Return the (X, Y) coordinate for the center point of the cell that contains the specified text.  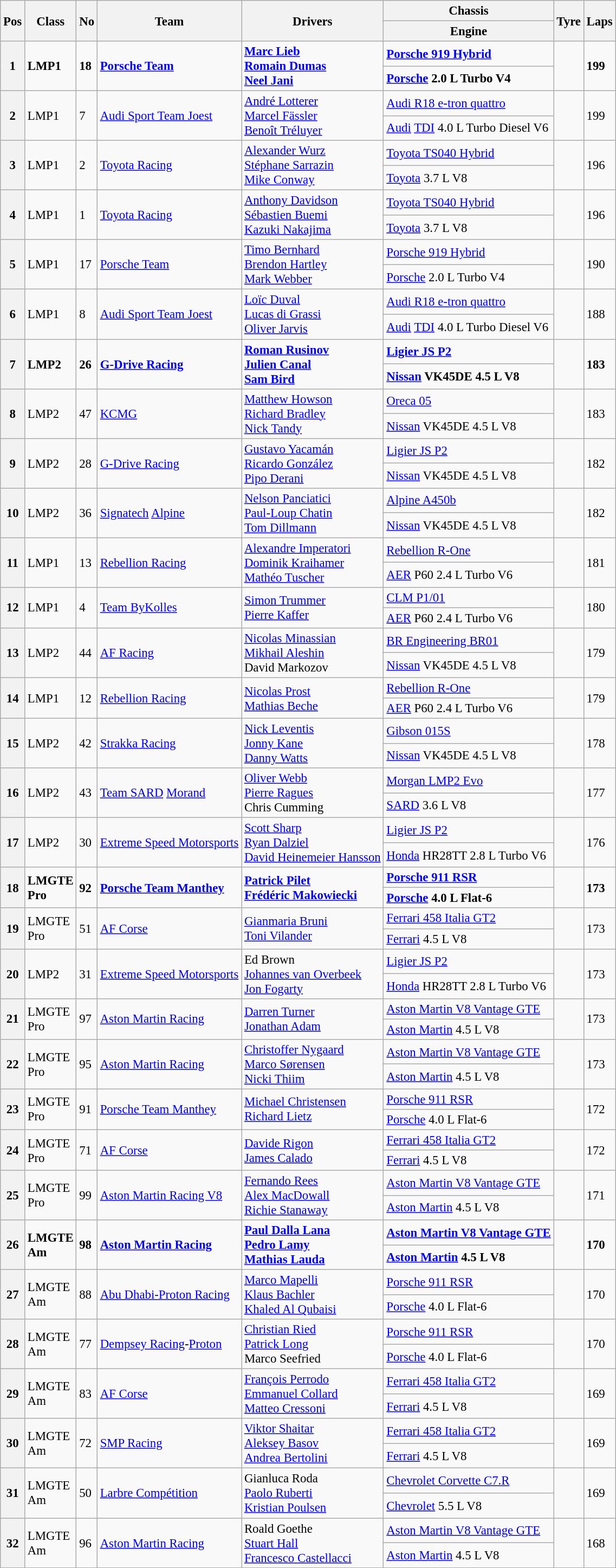
Alpine A450b (469, 500)
180 (599, 608)
Marco Mapelli Klaus Bachler Khaled Al Qubaisi (313, 1295)
Christoffer Nygaard Marco Sørensen Nicki Thiim (313, 1064)
Gianluca Roda Paolo Ruberti Kristian Poulsen (313, 1493)
19 (13, 929)
181 (599, 563)
11 (13, 563)
Laps (599, 21)
91 (87, 1109)
Team (169, 21)
Signatech Alpine (169, 513)
98 (87, 1245)
Aston Martin Racing V8 (169, 1196)
15 (13, 744)
29 (13, 1394)
Nicolas Prost Mathias Beche (313, 698)
32 (13, 1543)
177 (599, 793)
Fernando Rees Alex MacDowall Richie Stanaway (313, 1196)
Team ByKolles (169, 608)
Oreca 05 (469, 401)
190 (599, 264)
88 (87, 1295)
Chassis (469, 11)
47 (87, 414)
Strakka Racing (169, 744)
24 (13, 1150)
92 (87, 888)
Engine (469, 31)
Chevrolet 5.5 L V8 (469, 1506)
SARD 3.6 L V8 (469, 805)
Roman Rusinov Julien Canal Sam Bird (313, 364)
Ed Brown Johannes van Overbeek Jon Fogarty (313, 974)
36 (87, 513)
Nelson Panciatici Paul-Loup Chatin Tom Dillmann (313, 513)
16 (13, 793)
Michael Christensen Richard Lietz (313, 1109)
Marc Lieb Romain Dumas Neel Jani (313, 66)
Pos (13, 21)
50 (87, 1493)
Dempsey Racing-Proton (169, 1344)
Davide Rigon James Calado (313, 1150)
168 (599, 1543)
No (87, 21)
14 (13, 698)
Larbre Compétition (169, 1493)
5 (13, 264)
43 (87, 793)
Drivers (313, 21)
95 (87, 1064)
77 (87, 1344)
99 (87, 1196)
Gibson 015S (469, 731)
Scott Sharp Ryan Dalziel David Heinemeier Hansson (313, 843)
10 (13, 513)
9 (13, 463)
Timo Bernhard Brendon Hartley Mark Webber (313, 264)
Alexandre Imperatori Dominik Kraihamer Mathéo Tuscher (313, 563)
BR Engineering BR01 (469, 641)
AF Racing (169, 653)
3 (13, 165)
Anthony Davidson Sébastien Buemi Kazuki Nakajima (313, 215)
Gustavo Yacamán Ricardo González Pipo Derani (313, 463)
6 (13, 314)
171 (599, 1196)
Christian Ried Patrick Long Marco Seefried (313, 1344)
27 (13, 1295)
83 (87, 1394)
Matthew Howson Richard Bradley Nick Tandy (313, 414)
Team SARD Morand (169, 793)
23 (13, 1109)
72 (87, 1444)
Nick Leventis Jonny Kane Danny Watts (313, 744)
Patrick Pilet Frédéric Makowiecki (313, 888)
44 (87, 653)
71 (87, 1150)
SMP Racing (169, 1444)
42 (87, 744)
François Perrodo Emmanuel Collard Matteo Cressoni (313, 1394)
CLM P1/01 (469, 598)
20 (13, 974)
176 (599, 843)
Tyre (569, 21)
178 (599, 744)
Darren Turner Jonathan Adam (313, 1019)
Abu Dhabi-Proton Racing (169, 1295)
Simon Trummer Pierre Kaffer (313, 608)
188 (599, 314)
Loïc Duval Lucas di Grassi Oliver Jarvis (313, 314)
KCMG (169, 414)
Chevrolet Corvette C7.R (469, 1481)
97 (87, 1019)
96 (87, 1543)
Nicolas Minassian Mikhail Aleshin David Markozov (313, 653)
Viktor Shaitar Aleksey Basov Andrea Bertolini (313, 1444)
Class (51, 21)
Oliver Webb Pierre Ragues Chris Cumming (313, 793)
Gianmaria Bruni Toni Vilander (313, 929)
Morgan LMP2 Evo (469, 780)
51 (87, 929)
25 (13, 1196)
Roald Goethe Stuart Hall Francesco Castellacci (313, 1543)
Paul Dalla Lana Pedro Lamy Mathias Lauda (313, 1245)
22 (13, 1064)
André Lotterer Marcel Fässler Benoît Tréluyer (313, 116)
21 (13, 1019)
Alexander Wurz Stéphane Sarrazin Mike Conway (313, 165)
